Find where the given text appears and provide that cell's center as [x, y] coordinate. 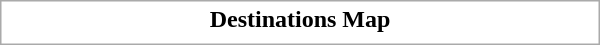
Destinations Map [300, 19]
